From the cell containing the given text, extract its center point as [x, y] coordinate. 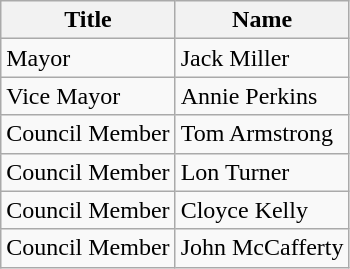
Title [88, 20]
Name [262, 20]
John McCafferty [262, 248]
Jack Miller [262, 58]
Tom Armstrong [262, 134]
Lon Turner [262, 172]
Vice Mayor [88, 96]
Annie Perkins [262, 96]
Cloyce Kelly [262, 210]
Mayor [88, 58]
